Identify which cell holds the provided text, then report its (x, y) central coordinate. 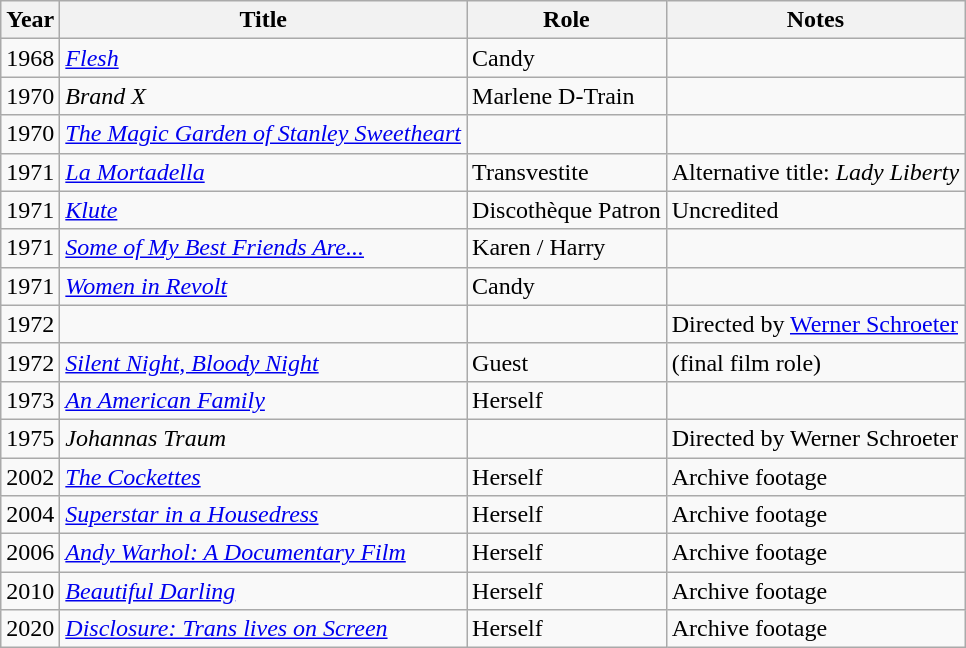
Role (567, 20)
An American Family (264, 400)
Andy Warhol: A Documentary Film (264, 553)
Marlene D-Train (567, 96)
Klute (264, 210)
1968 (30, 58)
Alternative title: Lady Liberty (815, 172)
The Magic Garden of Stanley Sweetheart (264, 134)
Some of My Best Friends Are... (264, 248)
La Mortadella (264, 172)
2010 (30, 591)
Beautiful Darling (264, 591)
Karen / Harry (567, 248)
Notes (815, 20)
Title (264, 20)
2006 (30, 553)
1973 (30, 400)
Brand X (264, 96)
(final film role) (815, 362)
Year (30, 20)
Flesh (264, 58)
2002 (30, 477)
Uncredited (815, 210)
The Cockettes (264, 477)
Discothèque Patron (567, 210)
Superstar in a Housedress (264, 515)
2004 (30, 515)
Johannas Traum (264, 438)
1975 (30, 438)
Women in Revolt (264, 286)
2020 (30, 629)
Disclosure: Trans lives on Screen (264, 629)
Silent Night, Bloody Night (264, 362)
Guest (567, 362)
Transvestite (567, 172)
